Output the [x, y] coordinate of the center of the cell containing the given text.  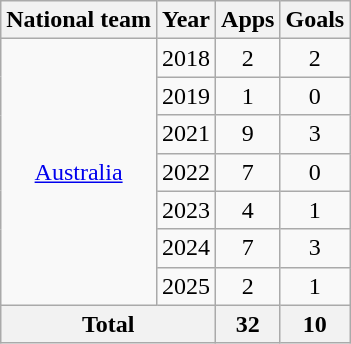
2023 [186, 210]
32 [248, 324]
2021 [186, 134]
Year [186, 20]
10 [315, 324]
2022 [186, 172]
2018 [186, 58]
Australia [79, 172]
National team [79, 20]
Goals [315, 20]
Total [108, 324]
Apps [248, 20]
2024 [186, 248]
2019 [186, 96]
2025 [186, 286]
4 [248, 210]
9 [248, 134]
